Find where the given text appears and provide that cell's center as (x, y) coordinate. 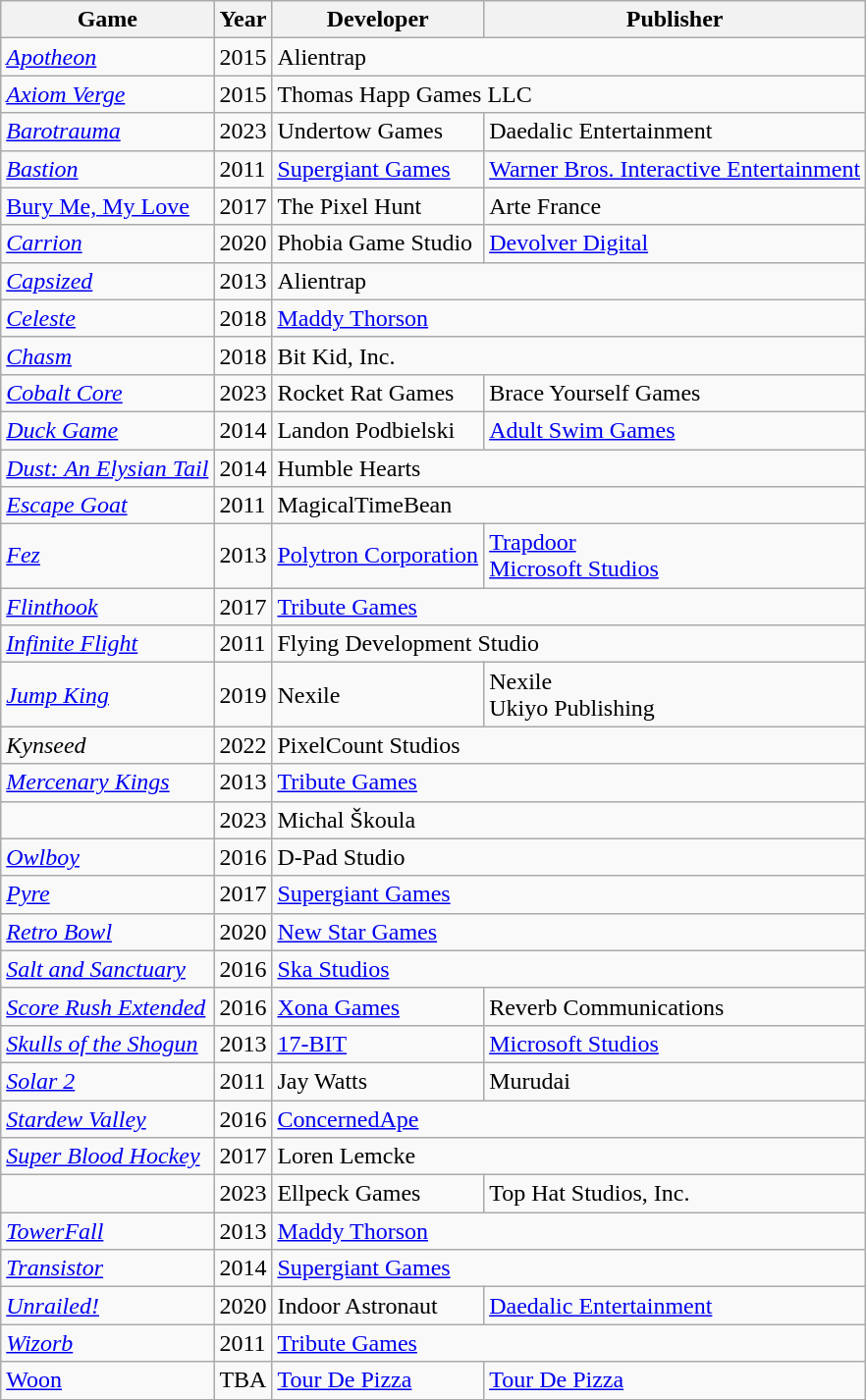
Ska Studios (569, 969)
Polytron Corporation (378, 556)
Kynseed (108, 745)
Salt and Sanctuary (108, 969)
Escape Goat (108, 506)
TBA (244, 1380)
TrapdoorMicrosoft Studios (676, 556)
Bastion (108, 169)
Apotheon (108, 57)
Arte France (676, 206)
Brace Yourself Games (676, 393)
Unrailed! (108, 1306)
Barotrauma (108, 132)
Warner Bros. Interactive Entertainment (676, 169)
Thomas Happ Games LLC (569, 94)
PixelCount Studios (569, 745)
Pyre (108, 894)
Devolver Digital (676, 243)
Bury Me, My Love (108, 206)
Nexile (378, 695)
17-BIT (378, 1044)
2022 (244, 745)
Woon (108, 1380)
Adult Swim Games (676, 430)
Publisher (676, 20)
Humble Hearts (569, 468)
Chasm (108, 355)
Skulls of the Shogun (108, 1044)
Capsized (108, 281)
Microsoft Studios (676, 1044)
TowerFall (108, 1231)
Dust: An Elysian Tail (108, 468)
Owlboy (108, 857)
Landon Podbielski (378, 430)
Michal Škoula (569, 820)
Flying Development Studio (569, 644)
D-Pad Studio (569, 857)
Phobia Game Studio (378, 243)
Undertow Games (378, 132)
Cobalt Core (108, 393)
MagicalTimeBean (569, 506)
Super Blood Hockey (108, 1157)
Year (244, 20)
Duck Game (108, 430)
Infinite Flight (108, 644)
Stardew Valley (108, 1118)
Jay Watts (378, 1081)
The Pixel Hunt (378, 206)
Fez (108, 556)
Game (108, 20)
Indoor Astronaut (378, 1306)
Reverb Communications (676, 1006)
Xona Games (378, 1006)
Axiom Verge (108, 94)
Transistor (108, 1268)
Wizorb (108, 1343)
Top Hat Studios, Inc. (676, 1194)
Developer (378, 20)
Murudai (676, 1081)
Bit Kid, Inc. (569, 355)
Celeste (108, 318)
Rocket Rat Games (378, 393)
Score Rush Extended (108, 1006)
NexileUkiyo Publishing (676, 695)
ConcernedApe (569, 1118)
Mercenary Kings (108, 782)
New Star Games (569, 932)
Ellpeck Games (378, 1194)
Flinthook (108, 607)
Solar 2 (108, 1081)
Loren Lemcke (569, 1157)
Jump King (108, 695)
Carrion (108, 243)
2019 (244, 695)
Retro Bowl (108, 932)
